From the cell containing the given text, extract its center point as (X, Y) coordinate. 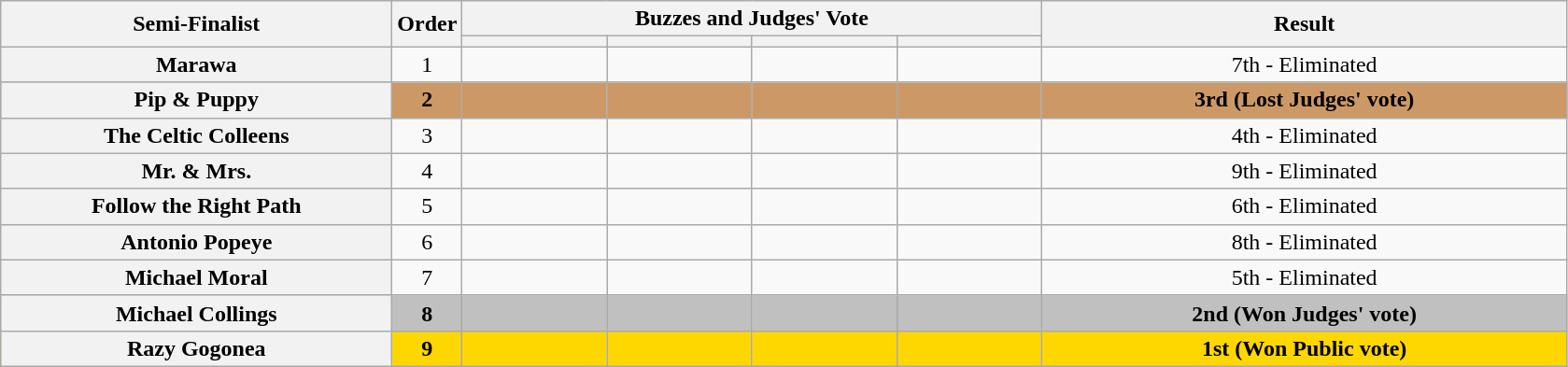
Buzzes and Judges' Vote (752, 19)
8th - Eliminated (1304, 242)
Semi-Finalist (196, 24)
4th - Eliminated (1304, 135)
6 (428, 242)
2 (428, 100)
Mr. & Mrs. (196, 171)
9 (428, 348)
Pip & Puppy (196, 100)
2nd (Won Judges' vote) (1304, 313)
1st (Won Public vote) (1304, 348)
7 (428, 277)
Result (1304, 24)
Michael Moral (196, 277)
The Celtic Colleens (196, 135)
9th - Eliminated (1304, 171)
3rd (Lost Judges' vote) (1304, 100)
4 (428, 171)
3 (428, 135)
Order (428, 24)
Follow the Right Path (196, 206)
Razy Gogonea (196, 348)
6th - Eliminated (1304, 206)
Michael Collings (196, 313)
Antonio Popeye (196, 242)
5th - Eliminated (1304, 277)
7th - Eliminated (1304, 64)
Marawa (196, 64)
1 (428, 64)
8 (428, 313)
5 (428, 206)
